Find where the given text appears and provide that cell's center as (X, Y) coordinate. 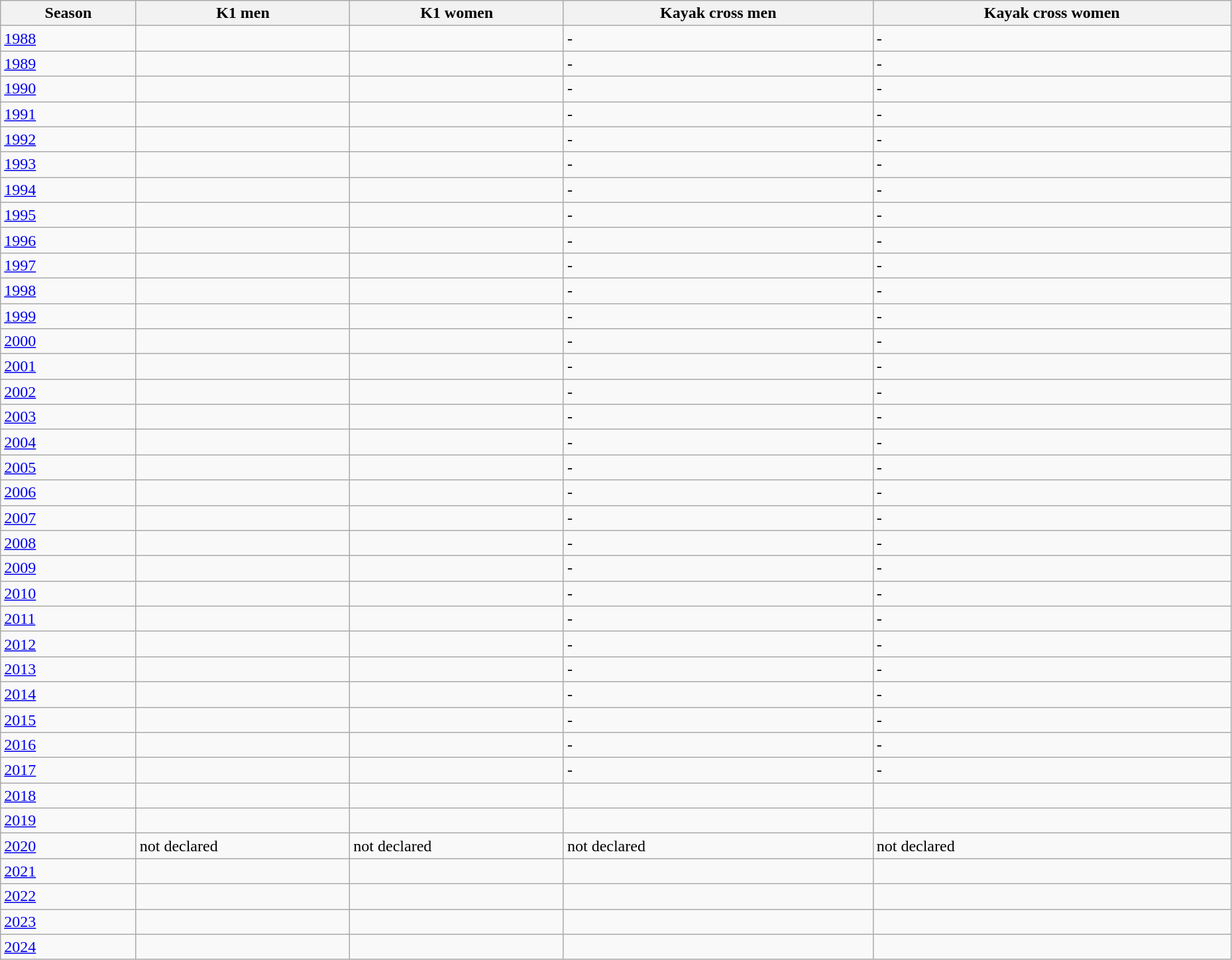
2017 (68, 770)
2018 (68, 796)
1993 (68, 164)
2003 (68, 417)
1994 (68, 190)
K1 men (243, 13)
1992 (68, 139)
2002 (68, 392)
2020 (68, 846)
1988 (68, 38)
2015 (68, 719)
2001 (68, 367)
Kayak cross men (718, 13)
2007 (68, 518)
2023 (68, 922)
Kayak cross women (1052, 13)
1990 (68, 89)
1997 (68, 265)
1991 (68, 114)
2022 (68, 896)
2013 (68, 669)
2011 (68, 619)
2012 (68, 644)
2006 (68, 493)
1996 (68, 240)
2024 (68, 947)
2014 (68, 694)
2005 (68, 467)
K1 women (457, 13)
2008 (68, 543)
1989 (68, 64)
2004 (68, 442)
1995 (68, 215)
2016 (68, 745)
1999 (68, 316)
2010 (68, 593)
2021 (68, 871)
2019 (68, 821)
2000 (68, 341)
2009 (68, 568)
Season (68, 13)
1998 (68, 290)
